Extract the (x, y) coordinate from the center of the cell holding the provided text.  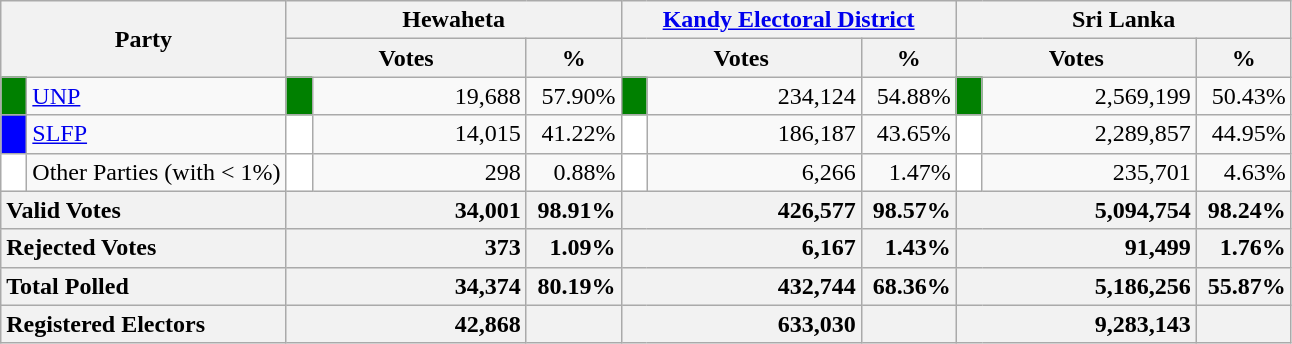
186,187 (754, 134)
98.24% (1244, 210)
55.87% (1244, 286)
373 (406, 248)
Other Parties (with < 1%) (156, 172)
234,124 (754, 96)
Rejected Votes (144, 248)
50.43% (1244, 96)
98.91% (574, 210)
9,283,143 (1076, 324)
19,688 (419, 96)
Sri Lanka (1124, 20)
426,577 (741, 210)
34,374 (406, 286)
0.88% (574, 172)
6,266 (754, 172)
5,094,754 (1076, 210)
1.43% (908, 248)
1.09% (574, 248)
235,701 (1089, 172)
68.36% (908, 286)
Hewaheta (454, 20)
54.88% (908, 96)
43.65% (908, 134)
91,499 (1076, 248)
1.76% (1244, 248)
14,015 (419, 134)
34,001 (406, 210)
2,569,199 (1089, 96)
6,167 (741, 248)
98.57% (908, 210)
SLFP (156, 134)
1.47% (908, 172)
432,744 (741, 286)
Registered Electors (144, 324)
80.19% (574, 286)
4.63% (1244, 172)
298 (419, 172)
Total Polled (144, 286)
Valid Votes (144, 210)
57.90% (574, 96)
Kandy Electoral District (788, 20)
5,186,256 (1076, 286)
UNP (156, 96)
Party (144, 39)
44.95% (1244, 134)
2,289,857 (1089, 134)
41.22% (574, 134)
42,868 (406, 324)
633,030 (741, 324)
